Scan for the cell matching the given text and deliver its (X, Y) coordinate at center. 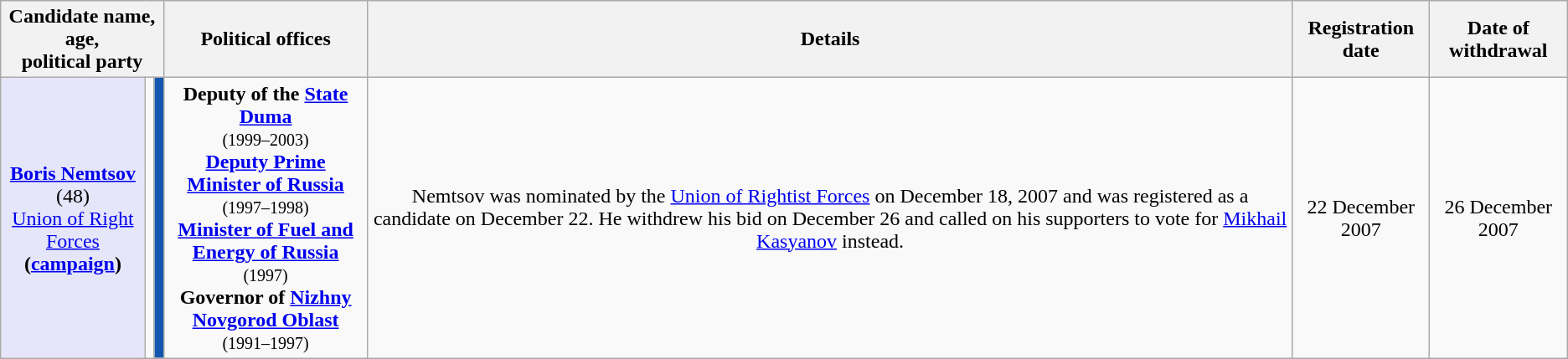
Political offices (266, 39)
Details (830, 39)
Candidate name, age,political party (82, 39)
Date of withdrawal (1498, 39)
26 December 2007 (1498, 218)
Boris Nemtsov(48)Union of Right Forces(campaign) (73, 218)
22 December 2007 (1360, 218)
Registration date (1360, 39)
